Return [X, Y] of the center of cell containing provided text 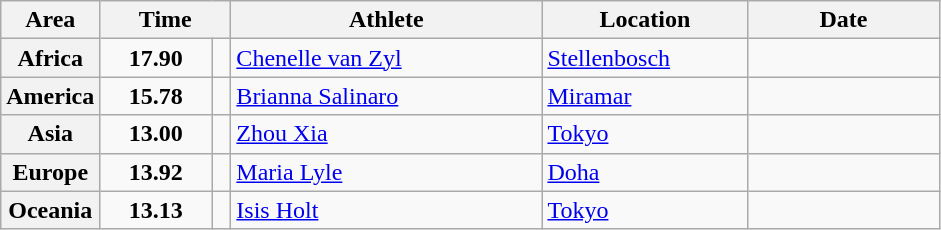
Europe [50, 172]
America [50, 96]
Time [166, 20]
Location [645, 20]
Isis Holt [386, 210]
Chenelle van Zyl [386, 58]
13.13 [156, 210]
Zhou Xia [386, 134]
Athlete [386, 20]
13.00 [156, 134]
Africa [50, 58]
Area [50, 20]
15.78 [156, 96]
Stellenbosch [645, 58]
Asia [50, 134]
17.90 [156, 58]
13.92 [156, 172]
Miramar [645, 96]
Date [844, 20]
Doha [645, 172]
Brianna Salinaro [386, 96]
Oceania [50, 210]
Maria Lyle [386, 172]
